Search for the cell housing the specified text and yield its (X, Y) center coordinate. 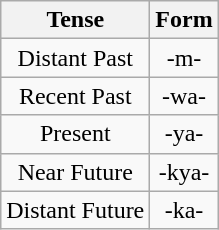
Present (76, 134)
-ka- (184, 210)
Form (184, 20)
Tense (76, 20)
Distant Future (76, 210)
-wa- (184, 96)
-ya- (184, 134)
Distant Past (76, 58)
Recent Past (76, 96)
Near Future (76, 172)
-m- (184, 58)
-kya- (184, 172)
